Detect which cell encompasses the target text, then output its (x, y) center coordinate. 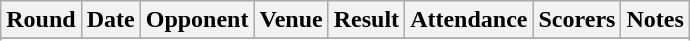
Result (366, 20)
Date (110, 20)
Venue (291, 20)
Notes (655, 20)
Scorers (577, 20)
Opponent (197, 20)
Attendance (469, 20)
Round (41, 20)
